Output the (x, y) coordinate of the center of the cell containing the given text.  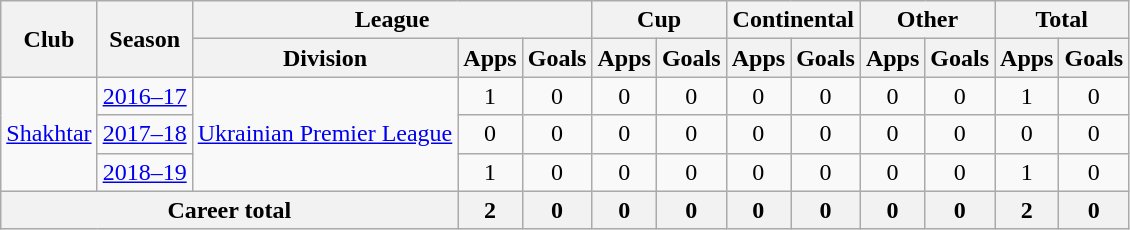
Shakhtar (49, 134)
Ukrainian Premier League (325, 134)
Season (144, 39)
2016–17 (144, 96)
Club (49, 39)
Total (1062, 20)
2017–18 (144, 134)
Cup (659, 20)
2018–19 (144, 172)
Career total (230, 210)
Continental (793, 20)
Division (325, 58)
League (392, 20)
Other (927, 20)
